Capture the cell that displays the provided text and extract its [x, y] central coordinate. 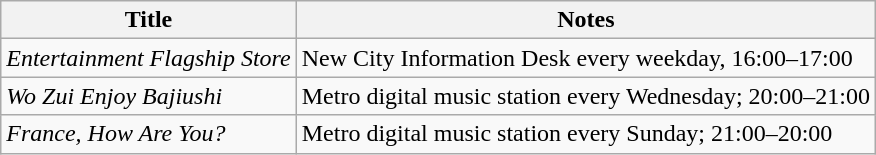
France, How Are You? [148, 134]
Wo Zui Enjoy Bajiushi [148, 96]
Metro digital music station every Sunday; 21:00–20:00 [586, 134]
New City Information Desk every weekday, 16:00–17:00 [586, 58]
Title [148, 20]
Entertainment Flagship Store [148, 58]
Metro digital music station every Wednesday; 20:00–21:00 [586, 96]
Notes [586, 20]
